Find where the given text appears and provide that cell's center as (x, y) coordinate. 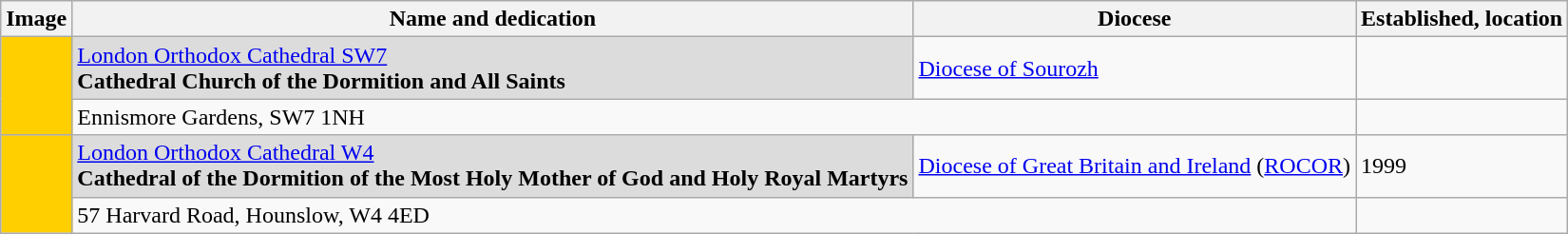
London Orthodox Cathedral SW7Cathedral Church of the Dormition and All Saints (492, 68)
Diocese of Great Britain and Ireland (ROCOR) (1135, 166)
Diocese of Sourozh (1135, 68)
London Orthodox Cathedral W4Cathedral of the Dormition of the Most Holy Mother of God and Holy Royal Martyrs (492, 166)
Diocese (1135, 19)
Name and dedication (492, 19)
57 Harvard Road, Hounslow, W4 4ED (715, 215)
Image (36, 19)
Ennismore Gardens, SW7 1NH (715, 117)
1999 (1462, 166)
Established, location (1462, 19)
